From the cell containing the given text, extract its center point as (x, y) coordinate. 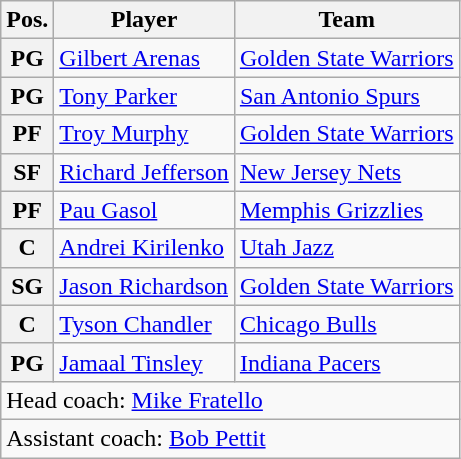
Gilbert Arenas (144, 58)
Assistant coach: Bob Pettit (230, 438)
Pos. (28, 20)
Andrei Kirilenko (144, 248)
Memphis Grizzlies (346, 210)
Head coach: Mike Fratello (230, 400)
Utah Jazz (346, 248)
Chicago Bulls (346, 324)
New Jersey Nets (346, 172)
Tyson Chandler (144, 324)
Jamaal Tinsley (144, 362)
Pau Gasol (144, 210)
SF (28, 172)
Jason Richardson (144, 286)
Indiana Pacers (346, 362)
Tony Parker (144, 96)
Richard Jefferson (144, 172)
Player (144, 20)
Troy Murphy (144, 134)
Team (346, 20)
SG (28, 286)
San Antonio Spurs (346, 96)
